Determine the (X, Y) coordinate at the center of the cell enclosing the given text.  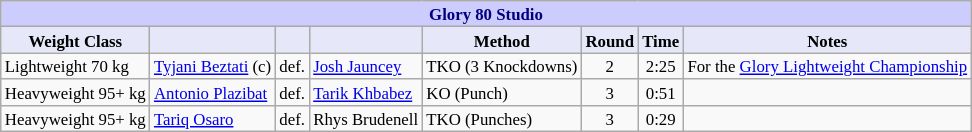
Lightweight 70 kg (76, 66)
Tariq Osaro (212, 119)
TKO (Punches) (502, 119)
2:25 (660, 66)
2 (610, 66)
Notes (827, 40)
Glory 80 Studio (486, 14)
0:29 (660, 119)
Weight Class (76, 40)
Tyjani Beztati (c) (212, 66)
Antonio Plazibat (212, 93)
Rhys Brudenell (366, 119)
Time (660, 40)
KO (Punch) (502, 93)
Method (502, 40)
0:51 (660, 93)
Round (610, 40)
TKO (3 Knockdowns) (502, 66)
For the Glory Lightweight Championship (827, 66)
Tarik Khbabez (366, 93)
Josh Jauncey (366, 66)
